Search for the cell housing the specified text and yield its (x, y) center coordinate. 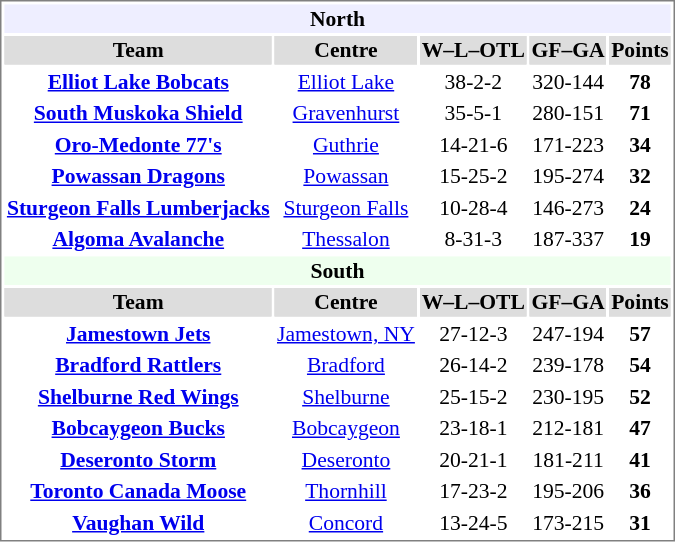
173-215 (568, 522)
38-2-2 (474, 82)
71 (640, 113)
Bradford Rattlers (138, 365)
31 (640, 522)
Guthrie (346, 144)
181-211 (568, 460)
Jamestown, NY (346, 334)
54 (640, 365)
20-21-1 (474, 460)
South (337, 270)
Shelburne Red Wings (138, 396)
Deseronto Storm (138, 460)
36 (640, 491)
19 (640, 239)
41 (640, 460)
Algoma Avalanche (138, 239)
North (337, 18)
146-273 (568, 208)
25-15-2 (474, 396)
Jamestown Jets (138, 334)
Elliot Lake (346, 82)
195-274 (568, 176)
Bobcaygeon (346, 428)
Gravenhurst (346, 113)
187-337 (568, 239)
230-195 (568, 396)
Bradford (346, 365)
57 (640, 334)
34 (640, 144)
Toronto Canada Moose (138, 491)
Thornhill (346, 491)
Sturgeon Falls (346, 208)
15-25-2 (474, 176)
Vaughan Wild (138, 522)
78 (640, 82)
247-194 (568, 334)
14-21-6 (474, 144)
320-144 (568, 82)
Thessalon (346, 239)
17-23-2 (474, 491)
Concord (346, 522)
Powassan (346, 176)
Bobcaygeon Bucks (138, 428)
280-151 (568, 113)
Shelburne (346, 396)
23-18-1 (474, 428)
47 (640, 428)
Sturgeon Falls Lumberjacks (138, 208)
212-181 (568, 428)
26-14-2 (474, 365)
24 (640, 208)
171-223 (568, 144)
27-12-3 (474, 334)
35-5-1 (474, 113)
Elliot Lake Bobcats (138, 82)
Oro-Medonte 77's (138, 144)
32 (640, 176)
13-24-5 (474, 522)
South Muskoka Shield (138, 113)
Powassan Dragons (138, 176)
10-28-4 (474, 208)
52 (640, 396)
195-206 (568, 491)
Deseronto (346, 460)
239-178 (568, 365)
8-31-3 (474, 239)
